From the cell containing the given text, extract its center point as [X, Y] coordinate. 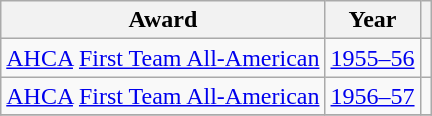
Award [163, 20]
1956–57 [372, 96]
1955–56 [372, 58]
Year [372, 20]
